Return (x, y) of the center of cell containing provided text 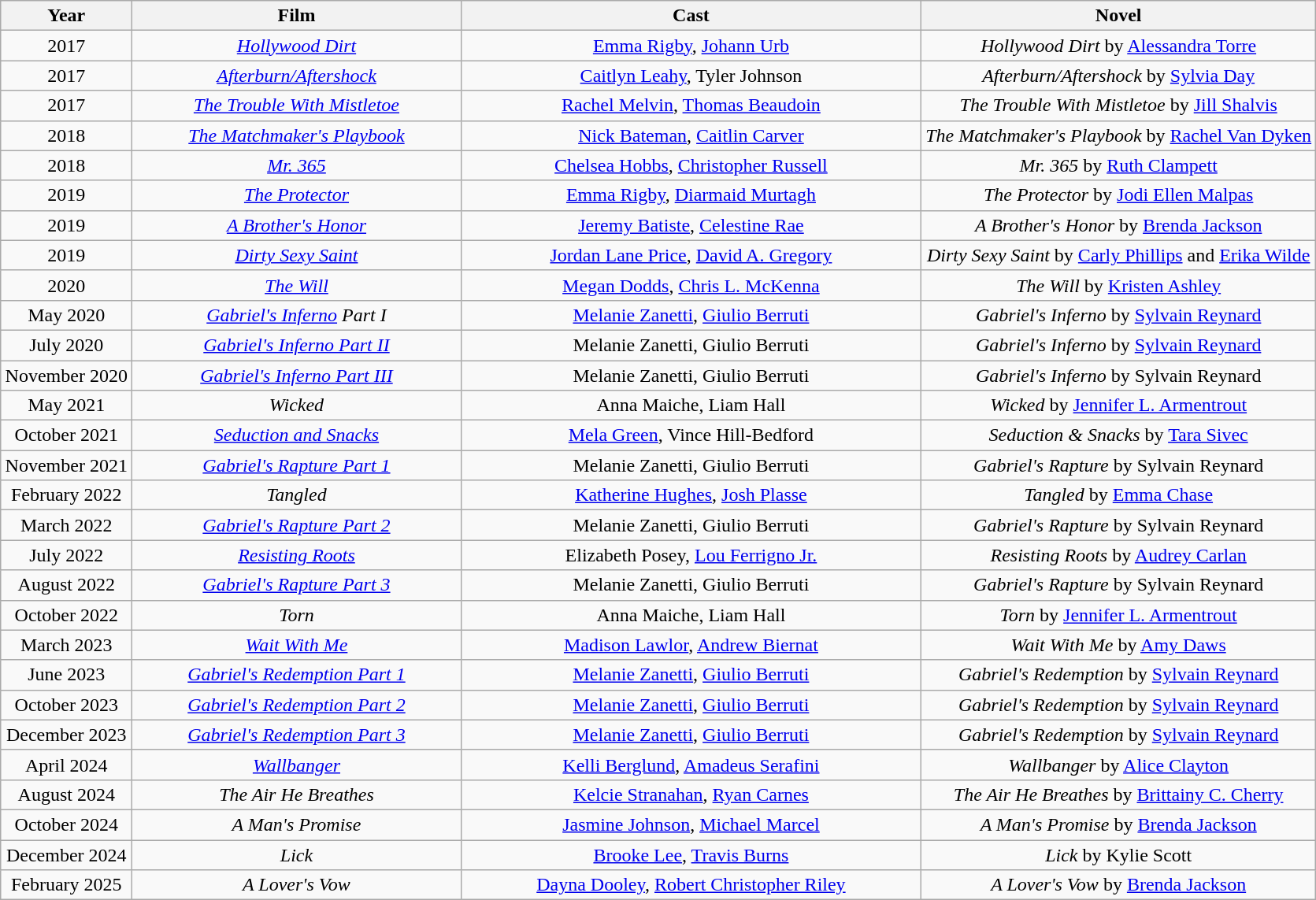
Gabriel's Rapture Part 2 (296, 525)
The Protector (296, 195)
August 2024 (66, 794)
Gabriel's Inferno Part II (296, 345)
Wallbanger (296, 765)
March 2022 (66, 525)
Afterburn/Aftershock (296, 76)
Rachel Melvin, Thomas Beaudoin (691, 106)
June 2023 (66, 675)
Gabriel's Redemption Part 3 (296, 735)
2020 (66, 285)
October 2024 (66, 824)
Chelsea Hobbs, Christopher Russell (691, 165)
A Lover's Vow (296, 885)
Megan Dodds, Chris L. McKenna (691, 285)
October 2023 (66, 705)
August 2022 (66, 585)
A Man's Promise (296, 824)
Tangled (296, 495)
Wicked by Jennifer L. Armentrout (1118, 406)
A Man's Promise by Brenda Jackson (1118, 824)
Mr. 365 by Ruth Clampett (1118, 165)
Dirty Sexy Saint (296, 255)
A Brother's Honor by Brenda Jackson (1118, 225)
Torn by Jennifer L. Armentrout (1118, 615)
March 2023 (66, 645)
Gabriel's Redemption Part 1 (296, 675)
Emma Rigby, Johann Urb (691, 46)
Brooke Lee, Travis Burns (691, 854)
Kelli Berglund, Amadeus Serafini (691, 765)
Madison Lawlor, Andrew Biernat (691, 645)
The Matchmaker's Playbook by Rachel Van Dyken (1118, 135)
The Trouble With Mistletoe by Jill Shalvis (1118, 106)
April 2024 (66, 765)
The Trouble With Mistletoe (296, 106)
Hollywood Dirt (296, 46)
May 2020 (66, 315)
Tangled by Emma Chase (1118, 495)
Wallbanger by Alice Clayton (1118, 765)
Kelcie Stranahan, Ryan Carnes (691, 794)
The Will by Kristen Ashley (1118, 285)
Emma Rigby, Diarmaid Murtagh (691, 195)
A Brother's Honor (296, 225)
Jasmine Johnson, Michael Marcel (691, 824)
Jordan Lane Price, David A. Gregory (691, 255)
February 2022 (66, 495)
Dayna Dooley, Robert Christopher Riley (691, 885)
A Lover's Vow by Brenda Jackson (1118, 885)
The Air He Breathes (296, 794)
July 2020 (66, 345)
November 2021 (66, 465)
Hollywood Dirt by Alessandra Torre (1118, 46)
Elizabeth Posey, Lou Ferrigno Jr. (691, 555)
Wait With Me (296, 645)
Year (66, 16)
December 2023 (66, 735)
Caitlyn Leahy, Tyler Johnson (691, 76)
October 2022 (66, 615)
The Matchmaker's Playbook (296, 135)
Seduction and Snacks (296, 435)
Resisting Roots by Audrey Carlan (1118, 555)
Film (296, 16)
The Air He Breathes by Brittainy C. Cherry (1118, 794)
Nick Bateman, Caitlin Carver (691, 135)
Gabriel's Redemption Part 2 (296, 705)
February 2025 (66, 885)
May 2021 (66, 406)
Mela Green, Vince Hill-Bedford (691, 435)
Afterburn/Aftershock by Sylvia Day (1118, 76)
October 2021 (66, 435)
Torn (296, 615)
Lick (296, 854)
Dirty Sexy Saint by Carly Phillips and Erika Wilde (1118, 255)
Katherine Hughes, Josh Plasse (691, 495)
Gabriel's Rapture Part 1 (296, 465)
November 2020 (66, 376)
July 2022 (66, 555)
Lick by Kylie Scott (1118, 854)
Mr. 365 (296, 165)
The Will (296, 285)
The Protector by Jodi Ellen Malpas (1118, 195)
Cast (691, 16)
Seduction & Snacks by Tara Sivec (1118, 435)
Gabriel's Rapture Part 3 (296, 585)
Wait With Me by Amy Daws (1118, 645)
Gabriel's Inferno Part I (296, 315)
Jeremy Batiste, Celestine Rae (691, 225)
Novel (1118, 16)
December 2024 (66, 854)
Resisting Roots (296, 555)
Wicked (296, 406)
Gabriel's Inferno Part III (296, 376)
